Search for the cell housing the specified text and yield its (x, y) center coordinate. 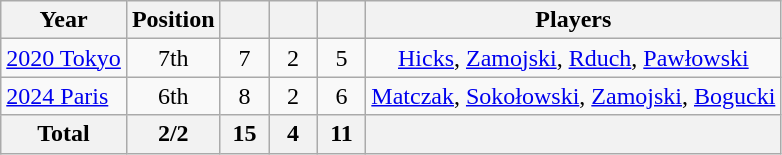
2/2 (173, 134)
15 (244, 134)
2020 Tokyo (64, 58)
Position (173, 20)
7 (244, 58)
2024 Paris (64, 96)
4 (294, 134)
Players (574, 20)
8 (244, 96)
6th (173, 96)
11 (342, 134)
5 (342, 58)
Matczak, Sokołowski, Zamojski, Bogucki (574, 96)
Total (64, 134)
6 (342, 96)
Year (64, 20)
Hicks, Zamojski, Rduch, Pawłowski (574, 58)
7th (173, 58)
